Search for the cell housing the specified text and yield its [x, y] center coordinate. 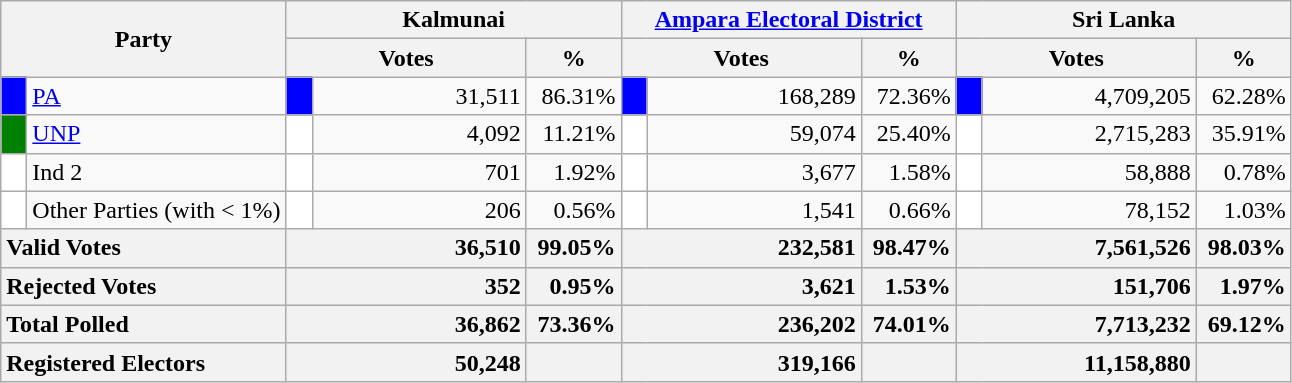
Ampara Electoral District [788, 20]
701 [419, 172]
3,621 [741, 286]
69.12% [1244, 324]
36,862 [406, 324]
11,158,880 [1076, 362]
Ind 2 [156, 172]
98.47% [908, 248]
Other Parties (with < 1%) [156, 210]
UNP [156, 134]
0.78% [1244, 172]
1.92% [574, 172]
73.36% [574, 324]
1.03% [1244, 210]
Party [144, 39]
11.21% [574, 134]
2,715,283 [1089, 134]
Registered Electors [144, 362]
Kalmunai [454, 20]
0.66% [908, 210]
72.36% [908, 96]
4,709,205 [1089, 96]
4,092 [419, 134]
0.56% [574, 210]
PA [156, 96]
78,152 [1089, 210]
Rejected Votes [144, 286]
352 [406, 286]
Total Polled [144, 324]
1.97% [1244, 286]
Sri Lanka [1124, 20]
Valid Votes [144, 248]
1.58% [908, 172]
168,289 [754, 96]
319,166 [741, 362]
98.03% [1244, 248]
74.01% [908, 324]
232,581 [741, 248]
151,706 [1076, 286]
86.31% [574, 96]
31,511 [419, 96]
62.28% [1244, 96]
99.05% [574, 248]
3,677 [754, 172]
1,541 [754, 210]
50,248 [406, 362]
7,561,526 [1076, 248]
236,202 [741, 324]
58,888 [1089, 172]
206 [419, 210]
0.95% [574, 286]
35.91% [1244, 134]
36,510 [406, 248]
7,713,232 [1076, 324]
59,074 [754, 134]
25.40% [908, 134]
1.53% [908, 286]
